Provide the [x, y] coordinate of the cell's center where the given text is located.  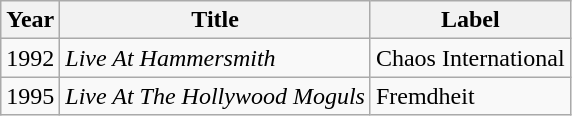
Live At The Hollywood Moguls [216, 96]
Chaos International [470, 58]
1995 [30, 96]
Year [30, 20]
Fremdheit [470, 96]
Live At Hammersmith [216, 58]
1992 [30, 58]
Title [216, 20]
Label [470, 20]
